Provide the [X, Y] coordinate of the cell's center where the given text is located.  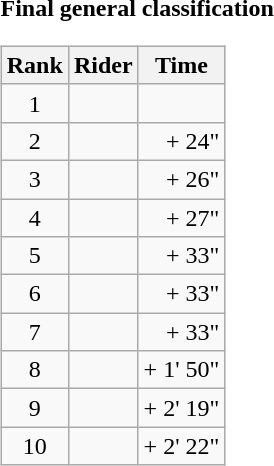
+ 26" [182, 179]
6 [34, 294]
Time [182, 65]
+ 27" [182, 217]
2 [34, 141]
+ 2' 19" [182, 408]
7 [34, 332]
+ 2' 22" [182, 446]
10 [34, 446]
+ 1' 50" [182, 370]
+ 24" [182, 141]
Rank [34, 65]
1 [34, 103]
5 [34, 256]
3 [34, 179]
4 [34, 217]
Rider [103, 65]
9 [34, 408]
8 [34, 370]
